Detect which cell encompasses the target text, then output its (x, y) center coordinate. 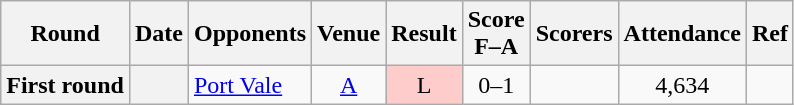
Venue (349, 34)
ScoreF–A (496, 34)
4,634 (682, 85)
Ref (770, 34)
Port Vale (250, 85)
First round (66, 85)
L (424, 85)
Attendance (682, 34)
Date (158, 34)
Round (66, 34)
Opponents (250, 34)
Result (424, 34)
Scorers (574, 34)
A (349, 85)
0–1 (496, 85)
